Return the (X, Y) coordinate for the center point of the cell that contains the specified text.  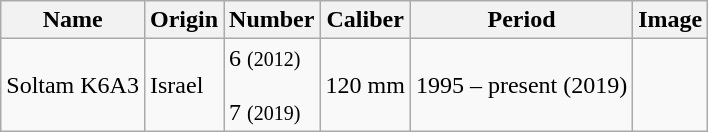
Period (521, 20)
Name (73, 20)
Number (272, 20)
1995 – present (2019) (521, 85)
6 (2012)7 (2019) (272, 85)
Image (670, 20)
Origin (184, 20)
Caliber (365, 20)
120 mm (365, 85)
Israel (184, 85)
Soltam K6A3 (73, 85)
